Return [X, Y] of the center of cell containing provided text 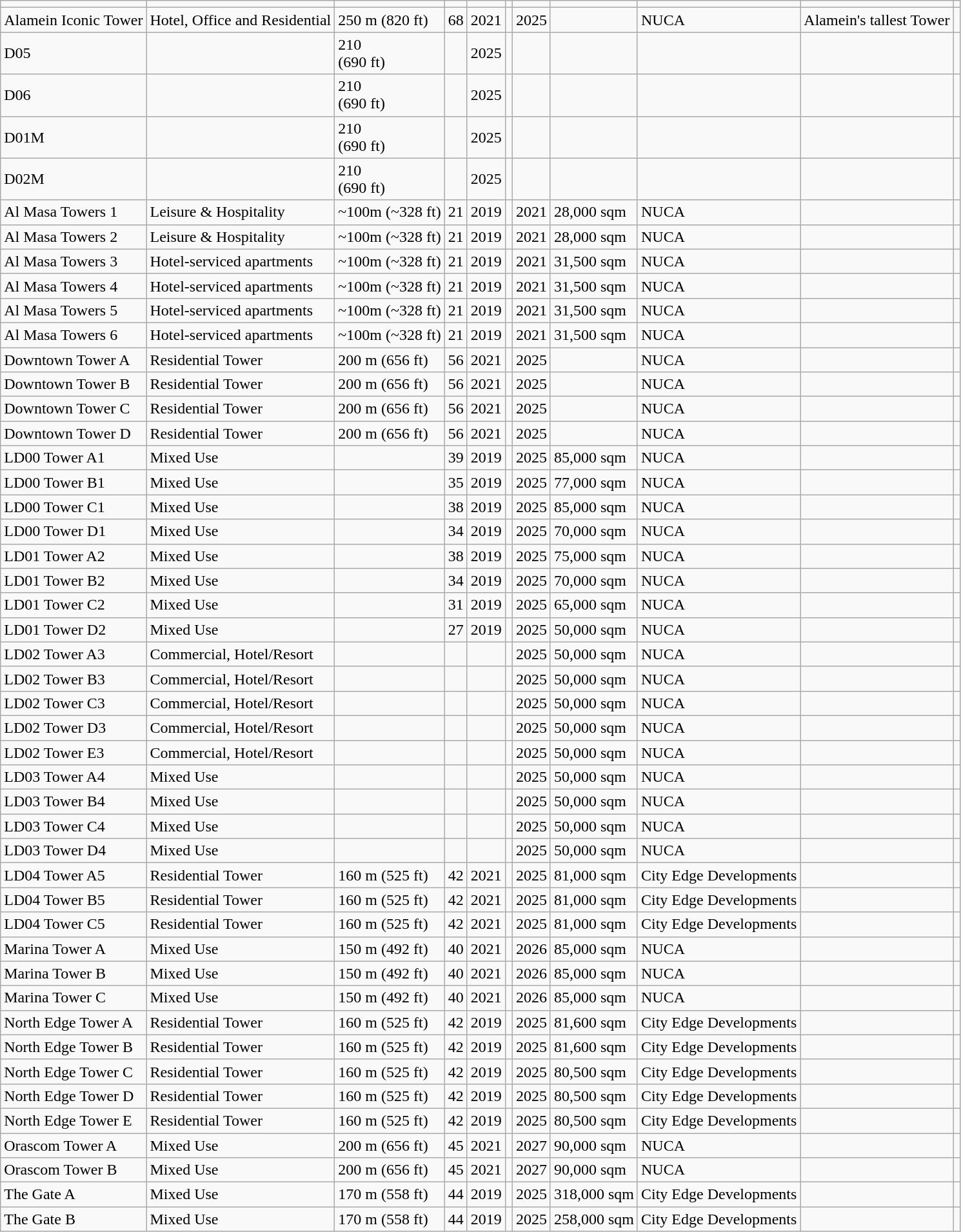
LD00 Tower C1 [74, 507]
Al Masa Towers 4 [74, 286]
Alamein's tallest Tower [877, 20]
LD04 Tower C5 [74, 924]
LD02 Tower D3 [74, 728]
LD04 Tower B5 [74, 900]
LD00 Tower D1 [74, 532]
Marina Tower B [74, 973]
LD01 Tower A2 [74, 556]
North Edge Tower A [74, 1022]
LD01 Tower B2 [74, 581]
35 [455, 482]
Al Masa Towers 5 [74, 310]
68 [455, 20]
LD02 Tower A3 [74, 654]
Downtown Tower C [74, 409]
77,000 sqm [593, 482]
Orascom Tower A [74, 1145]
Al Masa Towers 3 [74, 261]
D05 [74, 53]
LD02 Tower E3 [74, 753]
318,000 sqm [593, 1195]
LD03 Tower C4 [74, 826]
LD00 Tower A1 [74, 458]
65,000 sqm [593, 605]
D01M [74, 137]
Downtown Tower D [74, 433]
75,000 sqm [593, 556]
D06 [74, 95]
39 [455, 458]
North Edge Tower C [74, 1071]
Downtown Tower B [74, 384]
Hotel, Office and Residential [241, 20]
27 [455, 630]
Marina Tower C [74, 998]
The Gate A [74, 1195]
Al Masa Towers 1 [74, 212]
Orascom Tower B [74, 1170]
LD02 Tower C3 [74, 703]
Al Masa Towers 6 [74, 335]
North Edge Tower E [74, 1120]
Downtown Tower A [74, 359]
250 m (820 ft) [390, 20]
North Edge Tower D [74, 1096]
LD01 Tower D2 [74, 630]
Marina Tower A [74, 949]
LD04 Tower A5 [74, 875]
LD03 Tower B4 [74, 802]
LD00 Tower B1 [74, 482]
The Gate B [74, 1219]
LD03 Tower D4 [74, 851]
LD03 Tower A4 [74, 777]
North Edge Tower B [74, 1047]
258,000 sqm [593, 1219]
Alamein Iconic Tower [74, 20]
D02M [74, 179]
Al Masa Towers 2 [74, 237]
LD01 Tower C2 [74, 605]
LD02 Tower B3 [74, 679]
31 [455, 605]
